Determine the (X, Y) coordinate at the center of the cell enclosing the given text.  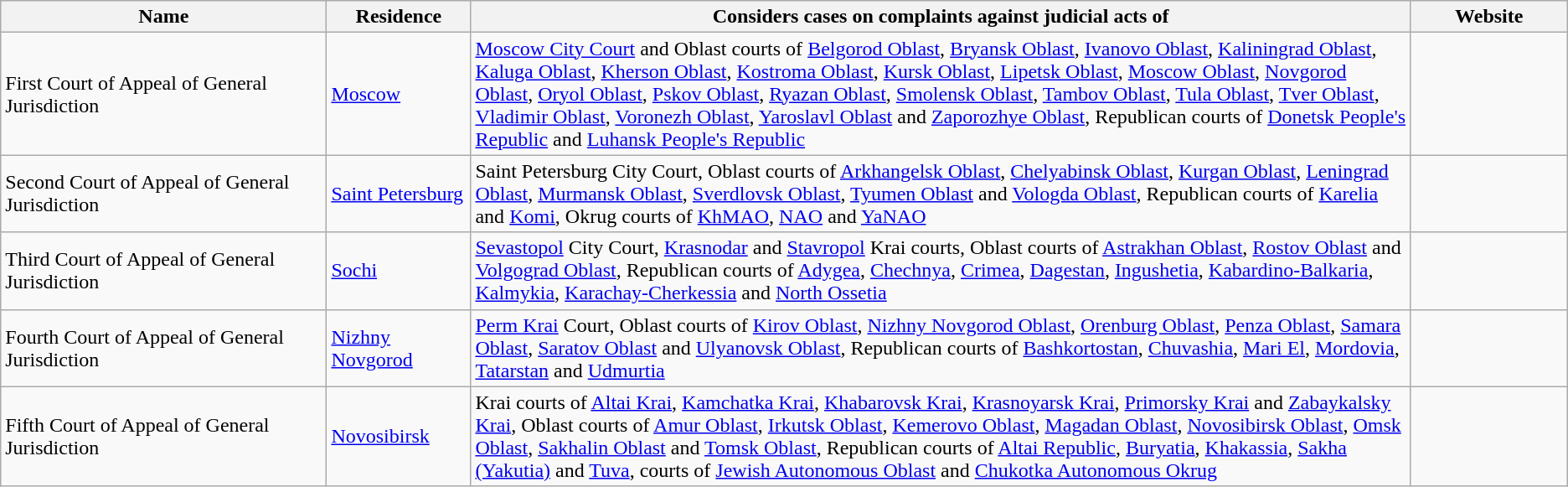
Fifth Court of Appeal of General Jurisdiction (164, 436)
Novosibirsk (399, 436)
Saint Petersburg (399, 194)
Fourth Court of Appeal of General Jurisdiction (164, 348)
Moscow (399, 94)
Name (164, 17)
Website (1489, 17)
Considers cases on complaints against judicial acts of (941, 17)
Sochi (399, 271)
Third Court of Appeal of General Jurisdiction (164, 271)
Nizhny Novgorod (399, 348)
First Court of Appeal of General Jurisdiction (164, 94)
Residence (399, 17)
Second Court of Appeal of General Jurisdiction (164, 194)
